Return the (X, Y) coordinate for the center point of the cell that contains the specified text.  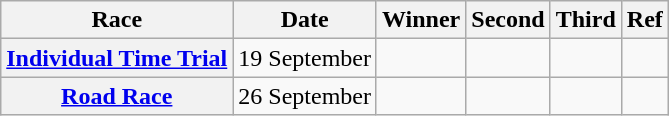
19 September (305, 58)
Ref (644, 20)
Road Race (117, 96)
26 September (305, 96)
Second (508, 20)
Race (117, 20)
Winner (420, 20)
Date (305, 20)
Individual Time Trial (117, 58)
Third (586, 20)
